Find where the given text appears and provide that cell's center as (x, y) coordinate. 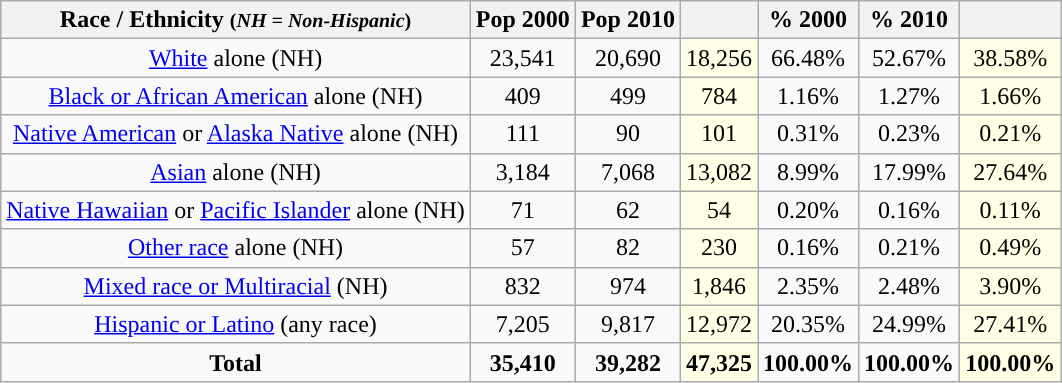
832 (522, 286)
White alone (NH) (236, 58)
52.67% (910, 58)
62 (628, 210)
409 (522, 96)
0.20% (808, 210)
% 2010 (910, 20)
Hispanic or Latino (any race) (236, 324)
Asian alone (NH) (236, 172)
974 (628, 286)
9,817 (628, 324)
17.99% (910, 172)
784 (718, 96)
57 (522, 248)
230 (718, 248)
8.99% (808, 172)
Native American or Alaska Native alone (NH) (236, 134)
23,541 (522, 58)
111 (522, 134)
39,282 (628, 362)
Mixed race or Multiracial (NH) (236, 286)
71 (522, 210)
2.48% (910, 286)
Native Hawaiian or Pacific Islander alone (NH) (236, 210)
7,205 (522, 324)
101 (718, 134)
0.23% (910, 134)
Total (236, 362)
Other race alone (NH) (236, 248)
1.27% (910, 96)
24.99% (910, 324)
82 (628, 248)
90 (628, 134)
Race / Ethnicity (NH = Non-Hispanic) (236, 20)
54 (718, 210)
Pop 2010 (628, 20)
Black or African American alone (NH) (236, 96)
20.35% (808, 324)
0.31% (808, 134)
1.16% (808, 96)
3.90% (1010, 286)
1.66% (1010, 96)
% 2000 (808, 20)
12,972 (718, 324)
7,068 (628, 172)
0.49% (1010, 248)
27.41% (1010, 324)
3,184 (522, 172)
27.64% (1010, 172)
499 (628, 96)
2.35% (808, 286)
13,082 (718, 172)
47,325 (718, 362)
1,846 (718, 286)
38.58% (1010, 58)
0.11% (1010, 210)
66.48% (808, 58)
35,410 (522, 362)
18,256 (718, 58)
Pop 2000 (522, 20)
20,690 (628, 58)
